Output the (x, y) coordinate of the center of the cell containing the given text.  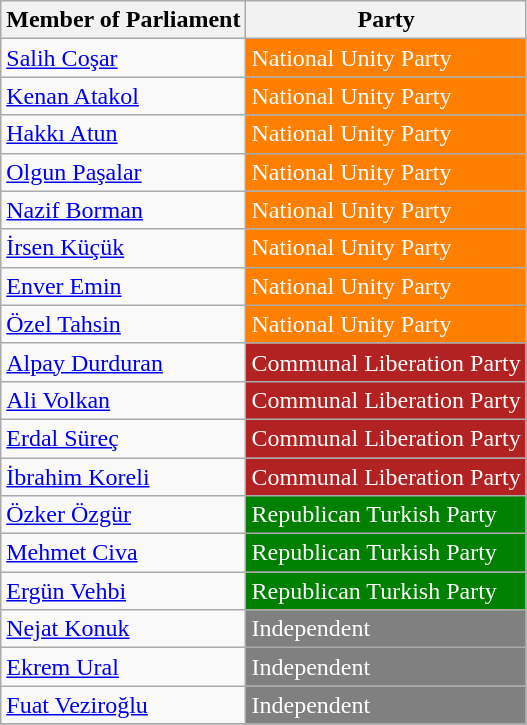
Fuat Veziroğlu (124, 705)
Ali Volkan (124, 400)
İbrahim Koreli (124, 477)
İrsen Küçük (124, 248)
Member of Parliament (124, 20)
Hakkı Atun (124, 134)
Enver Emin (124, 286)
Özel Tahsin (124, 324)
Nejat Konuk (124, 629)
Nazif Borman (124, 210)
Erdal Süreç (124, 438)
Ekrem Ural (124, 667)
Kenan Atakol (124, 96)
Ergün Vehbi (124, 591)
Party (386, 20)
Salih Coşar (124, 58)
Mehmet Civa (124, 553)
Alpay Durduran (124, 362)
Özker Özgür (124, 515)
Olgun Paşalar (124, 172)
